Detect which cell encompasses the target text, then output its [X, Y] center coordinate. 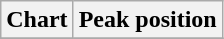
Peak position [148, 20]
Chart [37, 20]
